From the cell containing the given text, extract its center point as [X, Y] coordinate. 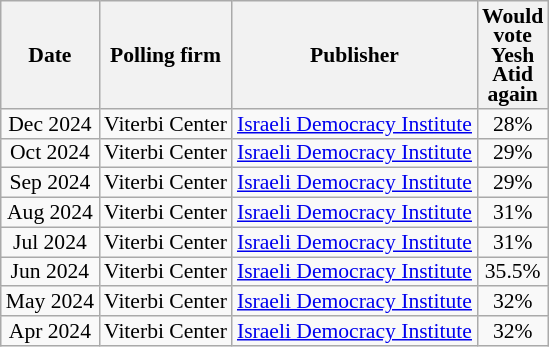
Apr 2024 [50, 331]
Dec 2024 [50, 124]
Jun 2024 [50, 272]
Date [50, 55]
May 2024 [50, 302]
Oct 2024 [50, 153]
Jul 2024 [50, 242]
Sep 2024 [50, 183]
35.5% [512, 272]
WouldvoteYeshAtidagain [512, 55]
Polling firm [166, 55]
Aug 2024 [50, 213]
Publisher [354, 55]
28% [512, 124]
